Pinpoint the cell where the given text exists, returning its (x, y) midpoint coordinate. 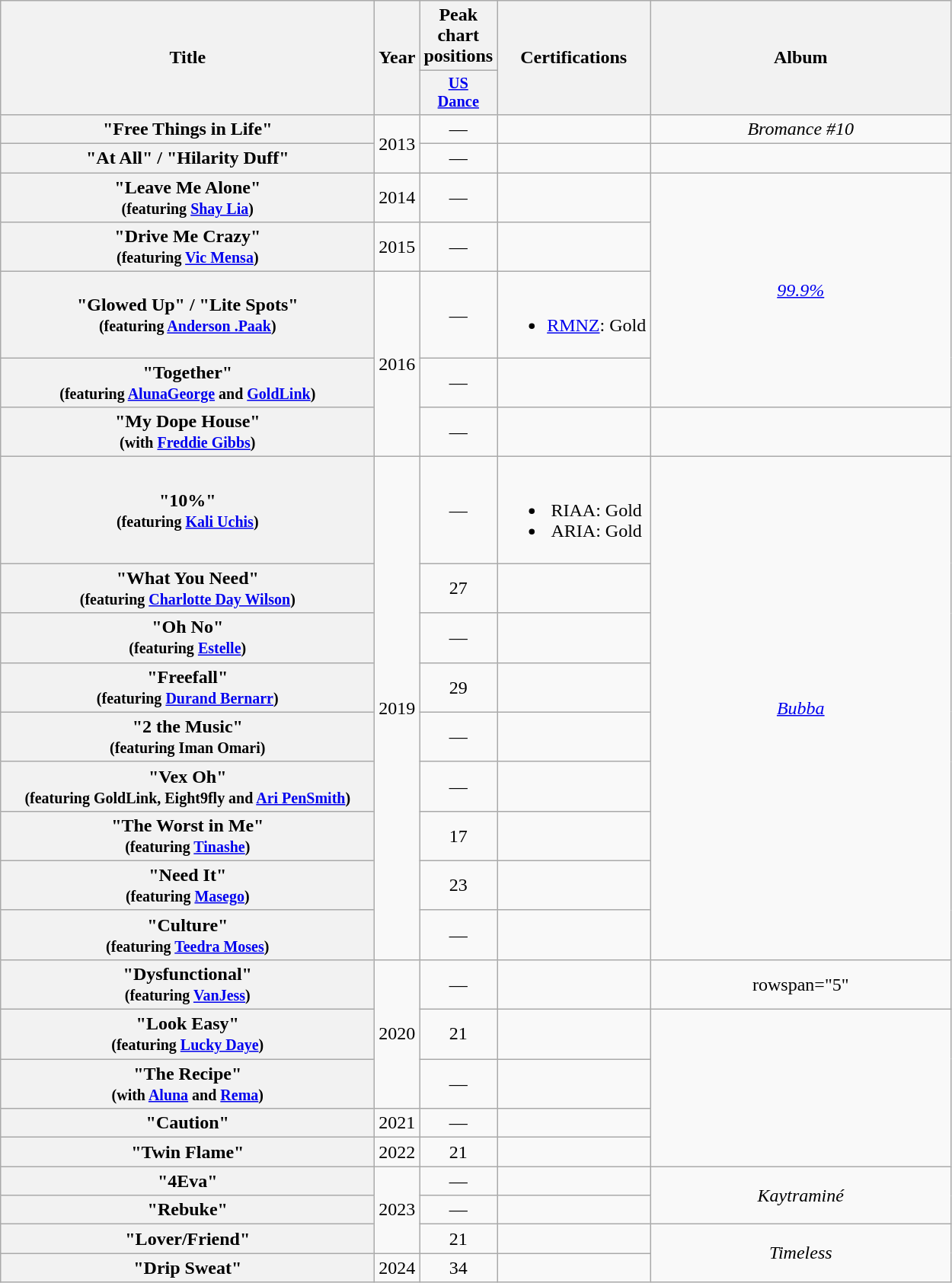
2015 (398, 247)
Bubba (801, 708)
"Need It"(featuring Masego) (187, 885)
"The Recipe"(with Aluna and Rema) (187, 1084)
"Lover/Friend" (187, 1239)
Kaytraminé (801, 1195)
rowspan="5" (801, 984)
"My Dope House"(with Freddie Gibbs) (187, 432)
"Together"(featuring AlunaGeorge and GoldLink) (187, 382)
"Free Things in Life" (187, 129)
"4Eva" (187, 1181)
"Twin Flame" (187, 1152)
Timeless (801, 1253)
2014 (398, 198)
"Culture"(featuring Teedra Moses) (187, 935)
"Dysfunctional"(featuring VanJess) (187, 984)
Peak chart positions (458, 36)
"Drive Me Crazy"(featuring Vic Mensa) (187, 247)
"Glowed Up" / "Lite Spots"(featuring Anderson .Paak) (187, 315)
2013 (398, 143)
RIAA: GoldARIA: Gold (574, 510)
2022 (398, 1152)
29 (458, 687)
2020 (398, 1034)
Certifications (574, 58)
"What You Need"(featuring Charlotte Day Wilson) (187, 588)
"2 the Music"(featuring Iman Omari) (187, 737)
"Leave Me Alone"(featuring Shay Lia) (187, 198)
2019 (398, 708)
2024 (398, 1268)
"Drip Sweat" (187, 1268)
17 (458, 836)
RMNZ: Gold (574, 315)
"10%"(featuring Kali Uchis) (187, 510)
2023 (398, 1210)
23 (458, 885)
"At All" / "Hilarity Duff" (187, 158)
USDance (458, 93)
99.9% (801, 290)
34 (458, 1268)
2016 (398, 364)
2021 (398, 1123)
27 (458, 588)
"Rebuke" (187, 1210)
Album (801, 58)
"Caution" (187, 1123)
Year (398, 58)
Bromance #10 (801, 129)
Title (187, 58)
"Freefall"(featuring Durand Bernarr) (187, 687)
"Vex Oh"(featuring GoldLink, Eight9fly and Ari PenSmith) (187, 786)
"Oh No"(featuring Estelle) (187, 638)
"Look Easy"(featuring Lucky Daye) (187, 1034)
"The Worst in Me"(featuring Tinashe) (187, 836)
